Return the [x, y] coordinate for the center point of the cell that contains the specified text.  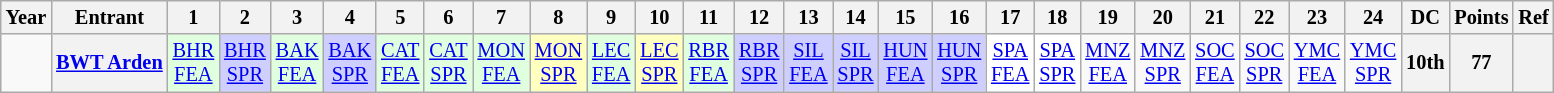
4 [350, 17]
YMCFEA [1317, 63]
BWT Arden [109, 63]
YMCSPR [1373, 63]
HUNSPR [959, 63]
RBRSPR [759, 63]
12 [759, 17]
Year [26, 17]
RBRFEA [708, 63]
77 [1481, 63]
SPAFEA [1010, 63]
SILFEA [808, 63]
Ref [1533, 17]
MNZFEA [1108, 63]
2 [245, 17]
10th [1425, 63]
16 [959, 17]
SOCFEA [1214, 63]
6 [448, 17]
BAKSPR [350, 63]
24 [1373, 17]
HUNFEA [905, 63]
SPASPR [1057, 63]
SOCSPR [1264, 63]
13 [808, 17]
19 [1108, 17]
23 [1317, 17]
DC [1425, 17]
10 [659, 17]
8 [558, 17]
Points [1481, 17]
LECSPR [659, 63]
17 [1010, 17]
3 [298, 17]
BHRSPR [245, 63]
Entrant [109, 17]
14 [856, 17]
MONSPR [558, 63]
CATFEA [400, 63]
7 [502, 17]
BHRFEA [194, 63]
MONFEA [502, 63]
22 [1264, 17]
11 [708, 17]
CATSPR [448, 63]
LECFEA [611, 63]
18 [1057, 17]
MNZSPR [1162, 63]
SILSPR [856, 63]
9 [611, 17]
15 [905, 17]
21 [1214, 17]
5 [400, 17]
1 [194, 17]
20 [1162, 17]
BAKFEA [298, 63]
